From the cell containing the given text, extract its center point as [X, Y] coordinate. 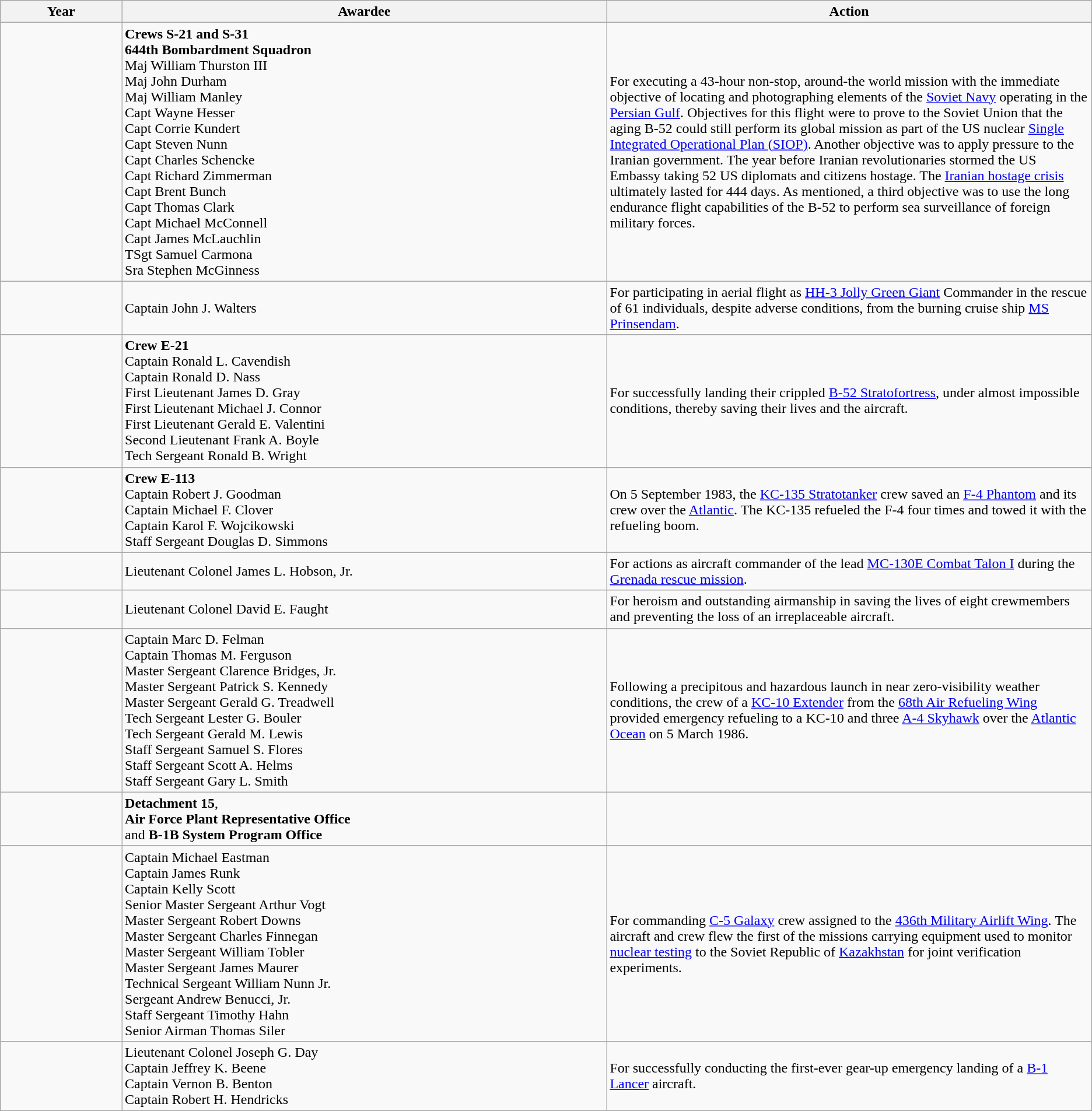
Lieutenant Colonel Joseph G. DayCaptain Jeffrey K. BeeneCaptain Vernon B. BentonCaptain Robert H. Hendricks [364, 1075]
For heroism and outstanding airmanship in saving the lives of eight crewmembers and preventing the loss of an irreplaceable aircraft. [849, 609]
Lieutenant Colonel James L. Hobson, Jr. [364, 572]
Detachment 15,Air Force Plant Representative Office and B-1B System Program Office [364, 819]
Year [61, 12]
Action [849, 12]
For successfully landing their crippled B-52 Stratofortress, under almost impossible conditions, thereby saving their lives and the aircraft. [849, 401]
Crew E-113Captain Robert J. GoodmanCaptain Michael F. CloverCaptain Karol F. WojcikowskiStaff Sergeant Douglas D. Simmons [364, 510]
For actions as aircraft commander of the lead MC-130E Combat Talon I during the Grenada rescue mission. [849, 572]
Captain John J. Walters [364, 308]
Awardee [364, 12]
For successfully conducting the first-ever gear-up emergency landing of a B-1 Lancer aircraft. [849, 1075]
Lieutenant Colonel David E. Faught [364, 609]
